Return (x, y) of the center of cell containing provided text 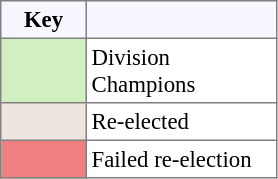
Failed re-election (181, 159)
Key (44, 20)
Division Champions (181, 70)
Re-elected (181, 122)
